Return the [X, Y] coordinate for the center point of the cell that contains the specified text.  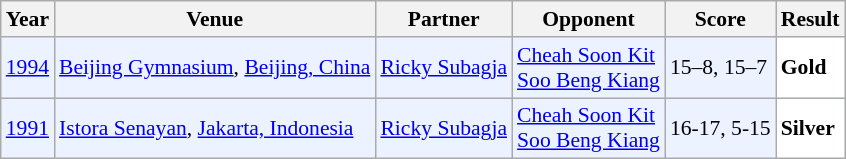
1991 [28, 128]
Result [810, 19]
Score [720, 19]
Year [28, 19]
Opponent [588, 19]
Beijing Gymnasium, Beijing, China [214, 68]
Istora Senayan, Jakarta, Indonesia [214, 128]
16-17, 5-15 [720, 128]
Silver [810, 128]
15–8, 15–7 [720, 68]
Gold [810, 68]
Partner [444, 19]
Venue [214, 19]
1994 [28, 68]
